Provide the (x, y) coordinate of the cell's center where the given text is located.  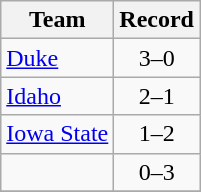
0–3 (157, 172)
Duke (58, 58)
2–1 (157, 96)
3–0 (157, 58)
Record (157, 20)
Idaho (58, 96)
1–2 (157, 134)
Iowa State (58, 134)
Team (58, 20)
